Return the (X, Y) coordinate for the center point of the cell that contains the specified text.  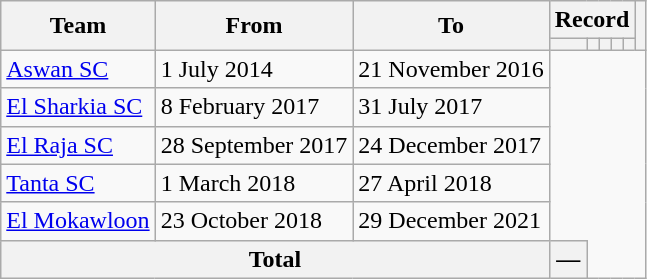
27 April 2018 (451, 183)
24 December 2017 (451, 145)
28 September 2017 (254, 145)
8 February 2017 (254, 107)
— (568, 259)
31 July 2017 (451, 107)
1 July 2014 (254, 69)
El Sharkia SC (78, 107)
From (254, 26)
El Raja SC (78, 145)
1 March 2018 (254, 183)
Team (78, 26)
El Mokawloon (78, 221)
Tanta SC (78, 183)
Record (592, 20)
Aswan SC (78, 69)
Total (275, 259)
29 December 2021 (451, 221)
To (451, 26)
21 November 2016 (451, 69)
23 October 2018 (254, 221)
